Output the (X, Y) coordinate of the center of the cell containing the given text.  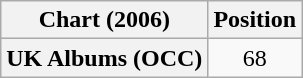
Position (255, 20)
68 (255, 58)
Chart (2006) (104, 20)
UK Albums (OCC) (104, 58)
